Search for the cell housing the specified text and yield its (X, Y) center coordinate. 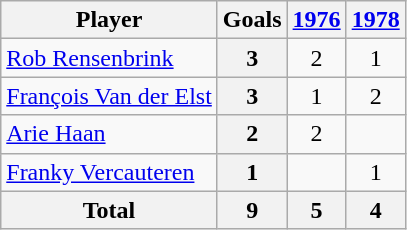
Player (110, 20)
1978 (376, 20)
9 (252, 210)
Rob Rensenbrink (110, 58)
1976 (316, 20)
Arie Haan (110, 134)
Franky Vercauteren (110, 172)
Goals (252, 20)
4 (376, 210)
François Van der Elst (110, 96)
5 (316, 210)
Total (110, 210)
